Provide the (x, y) coordinate of the cell's center where the given text is located.  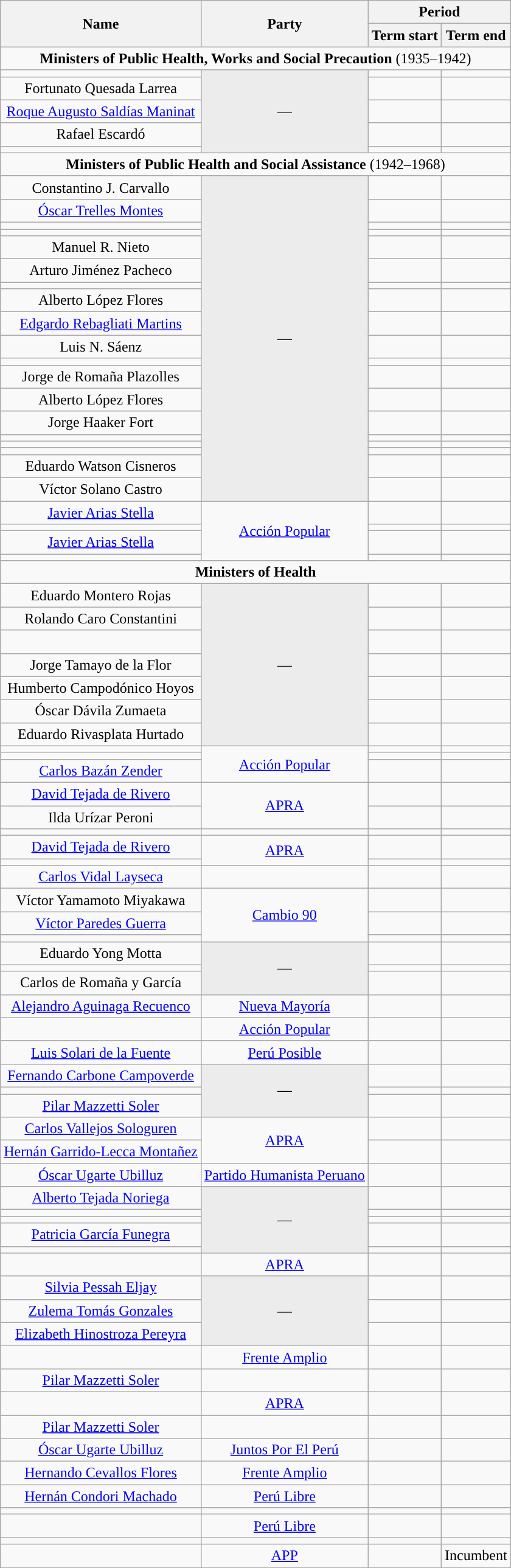
Jorge Tamayo de la Flor (101, 665)
Hernán Condori Machado (101, 1496)
Roque Augusto Saldías Maninat (101, 111)
Period (439, 12)
Luis N. Sáenz (101, 347)
Ministers of Public Health and Social Assistance (1942–1968) (255, 164)
Jorge de Romaña Plazolles (101, 376)
Manuel R. Nieto (101, 248)
Eduardo Rivasplata Hurtado (101, 734)
Óscar Dávila Zumaeta (101, 711)
Elizabeth Hinostroza Pereyra (101, 1334)
Víctor Yamamoto Miyakawa (101, 900)
Ministers of Public Health, Works and Social Precaution (1935–1942) (255, 58)
APP (285, 1556)
Carlos de Romaña y García (101, 983)
Jorge Haaker Fort (101, 423)
Term start (405, 35)
Term end (476, 35)
Constantino J. Carvallo (101, 187)
Patricia García Funegra (101, 1235)
Carlos Vidal Layseca (101, 877)
Name (101, 24)
Silvia Pessah Eljay (101, 1288)
Víctor Paredes Guerra (101, 923)
Ilda Urízar Peroni (101, 817)
Party (285, 24)
Cambio 90 (285, 915)
Alberto Tejada Noriega (101, 1198)
Hernando Cevallos Flores (101, 1473)
Óscar Trelles Montes (101, 210)
Eduardo Yong Motta (101, 953)
Humberto Campodónico Hoyos (101, 688)
Carlos Bazán Zender (101, 771)
Luis Solari de la Fuente (101, 1052)
Fernando Carbone Campoverde (101, 1075)
Víctor Solano Castro (101, 489)
Alejandro Aguinaga Recuenco (101, 1006)
Arturo Jiménez Pacheco (101, 271)
Incumbent (476, 1556)
Eduardo Watson Cisneros (101, 466)
Juntos Por El Perú (285, 1450)
Perú Posible (285, 1052)
Rolando Caro Constantini (101, 619)
Fortunato Quesada Larrea (101, 88)
Ministers of Health (255, 572)
Zulema Tomás Gonzales (101, 1311)
Eduardo Montero Rojas (101, 595)
Edgardo Rebagliati Martins (101, 324)
Nueva Mayoría (285, 1006)
Partido Humanista Peruano (285, 1175)
Rafael Escardó (101, 134)
Hernán Garrido-Lecca Montañez (101, 1152)
Carlos Vallejos Sologuren (101, 1129)
